Locate the cell with the specified text and output its [x, y] center coordinate. 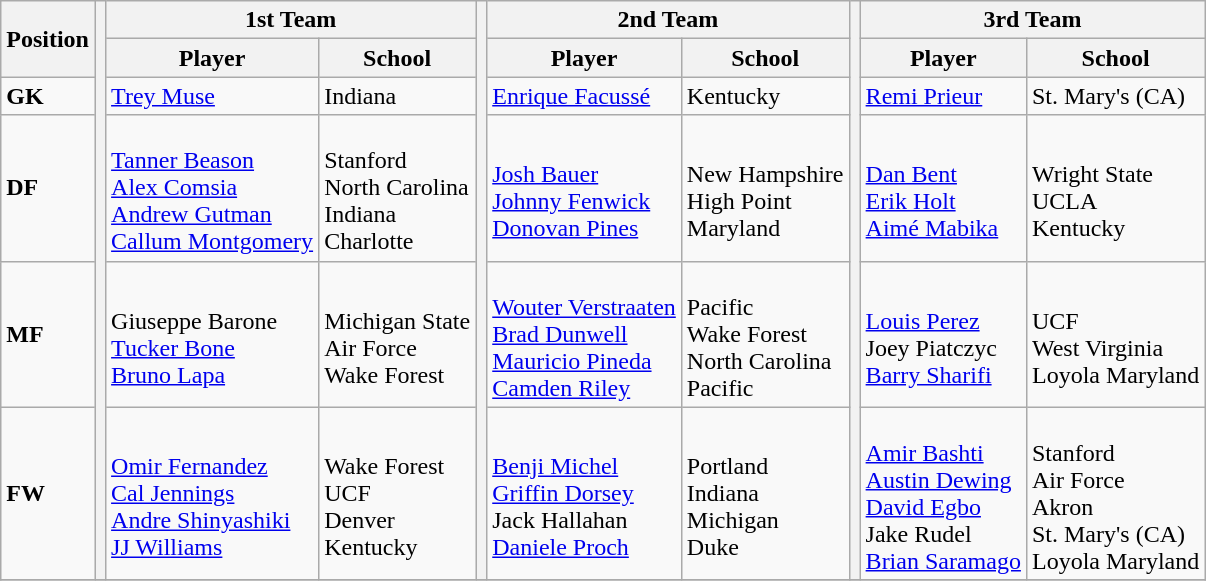
3rd Team [1032, 20]
Stanford Air Force Akron St. Mary's (CA) Loyola Maryland [1115, 494]
Josh Bauer Johnny Fenwick Donovan Pines [584, 188]
DF [48, 188]
Wake Forest UCF Denver Kentucky [398, 494]
Indiana [398, 96]
Remi Prieur [943, 96]
Benji Michel Griffin Dorsey Jack Hallahan Daniele Proch [584, 494]
UCF West Virginia Loyola Maryland [1115, 334]
Louis Perez Joey Piatczyc Barry Sharifi [943, 334]
Omir Fernandez Cal Jennings Andre Shinyashiki JJ Williams [212, 494]
Michigan State Air Force Wake Forest [398, 334]
St. Mary's (CA) [1115, 96]
Position [48, 39]
Pacific Wake Forest North Carolina Pacific [765, 334]
Giuseppe Barone Tucker Bone Bruno Lapa [212, 334]
2nd Team [668, 20]
Tanner Beason Alex Comsia Andrew Gutman Callum Montgomery [212, 188]
FW [48, 494]
Portland Indiana Michigan Duke [765, 494]
MF [48, 334]
Enrique Facussé [584, 96]
New Hampshire High Point Maryland [765, 188]
Kentucky [765, 96]
1st Team [291, 20]
GK [48, 96]
Stanford North Carolina Indiana Charlotte [398, 188]
Amir Bashti Austin Dewing David Egbo Jake Rudel Brian Saramago [943, 494]
Trey Muse [212, 96]
Wright State UCLA Kentucky [1115, 188]
Wouter Verstraaten Brad Dunwell Mauricio Pineda Camden Riley [584, 334]
Dan Bent Erik Holt Aimé Mabika [943, 188]
